Scan for the cell matching the given text and deliver its (X, Y) coordinate at center. 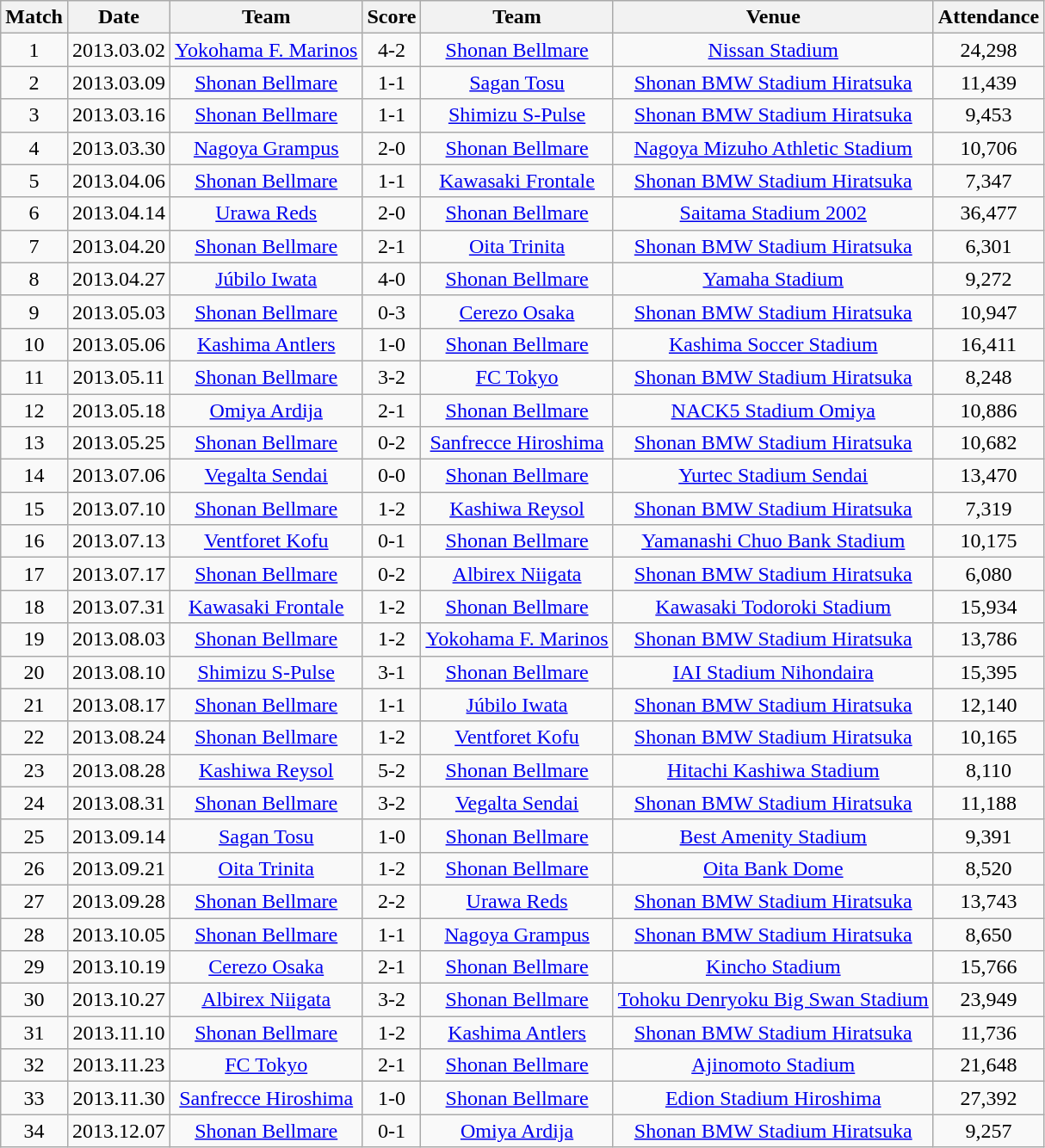
Edion Stadium Hiroshima (773, 1098)
Kawasaki Todoroki Stadium (773, 607)
2013.04.20 (119, 246)
13,786 (988, 639)
2013.03.16 (119, 115)
2013.03.30 (119, 148)
22 (34, 738)
5-2 (392, 770)
2013.05.25 (119, 443)
0-0 (392, 476)
8,248 (988, 377)
5 (34, 181)
16,411 (988, 344)
2013.05.18 (119, 410)
11,439 (988, 83)
31 (34, 1033)
2013.05.11 (119, 377)
2013.09.21 (119, 868)
20 (34, 672)
Yamanashi Chuo Bank Stadium (773, 541)
21,648 (988, 1065)
2013.03.02 (119, 50)
11 (34, 377)
2013.07.17 (119, 574)
2 (34, 83)
25 (34, 836)
Nagoya Mizuho Athletic Stadium (773, 148)
Attendance (988, 17)
2013.08.17 (119, 705)
2013.09.14 (119, 836)
30 (34, 1000)
IAI Stadium Nihondaira (773, 672)
Oita Bank Dome (773, 868)
16 (34, 541)
2013.08.28 (119, 770)
19 (34, 639)
34 (34, 1131)
10,947 (988, 312)
Match (34, 17)
24,298 (988, 50)
Hitachi Kashiwa Stadium (773, 770)
8,520 (988, 868)
6 (34, 213)
2013.08.31 (119, 803)
33 (34, 1098)
Ajinomoto Stadium (773, 1065)
2-2 (392, 901)
27,392 (988, 1098)
4-2 (392, 50)
Nissan Stadium (773, 50)
2013.05.06 (119, 344)
13 (34, 443)
7 (34, 246)
2013.07.06 (119, 476)
Saitama Stadium 2002 (773, 213)
8 (34, 279)
2013.04.27 (119, 279)
10,175 (988, 541)
10 (34, 344)
7,347 (988, 181)
8,110 (988, 770)
36,477 (988, 213)
2013.03.09 (119, 83)
Tohoku Denryoku Big Swan Stadium (773, 1000)
9,272 (988, 279)
3 (34, 115)
2013.11.10 (119, 1033)
3-1 (392, 672)
12 (34, 410)
9,453 (988, 115)
7,319 (988, 509)
Date (119, 17)
2013.07.10 (119, 509)
29 (34, 967)
2013.05.03 (119, 312)
12,140 (988, 705)
2013.04.06 (119, 181)
15,766 (988, 967)
2013.08.03 (119, 639)
2013.09.28 (119, 901)
2013.07.31 (119, 607)
23,949 (988, 1000)
Score (392, 17)
13,743 (988, 901)
11,188 (988, 803)
0-3 (392, 312)
2013.10.19 (119, 967)
Best Amenity Stadium (773, 836)
6,301 (988, 246)
8,650 (988, 934)
Yamaha Stadium (773, 279)
2013.07.13 (119, 541)
2013.12.07 (119, 1131)
NACK5 Stadium Omiya (773, 410)
18 (34, 607)
1 (34, 50)
10,886 (988, 410)
9,257 (988, 1131)
2013.08.24 (119, 738)
10,165 (988, 738)
2013.08.10 (119, 672)
2013.10.05 (119, 934)
26 (34, 868)
14 (34, 476)
15,395 (988, 672)
2013.11.30 (119, 1098)
2013.10.27 (119, 1000)
10,706 (988, 148)
15,934 (988, 607)
15 (34, 509)
24 (34, 803)
11,736 (988, 1033)
27 (34, 901)
9 (34, 312)
28 (34, 934)
2013.11.23 (119, 1065)
9,391 (988, 836)
Venue (773, 17)
4 (34, 148)
10,682 (988, 443)
23 (34, 770)
4-0 (392, 279)
2013.04.14 (119, 213)
6,080 (988, 574)
21 (34, 705)
Kincho Stadium (773, 967)
17 (34, 574)
13,470 (988, 476)
32 (34, 1065)
Kashima Soccer Stadium (773, 344)
Yurtec Stadium Sendai (773, 476)
